Determine the [X, Y] coordinate at the center of the cell enclosing the given text.  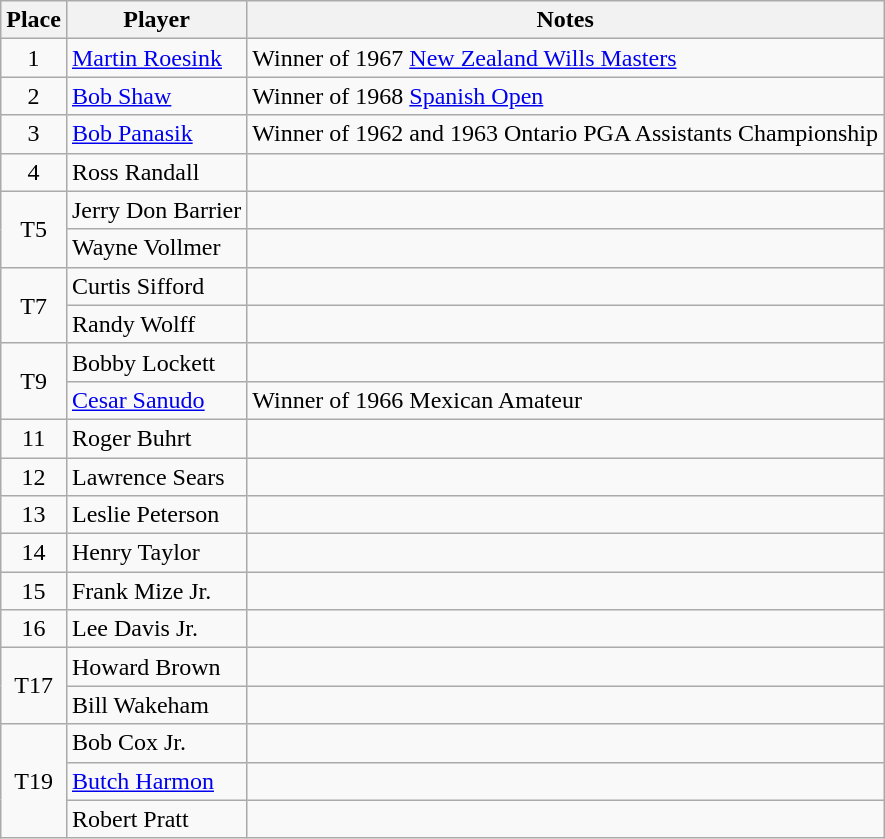
Henry Taylor [156, 553]
12 [34, 477]
Wayne Vollmer [156, 248]
T7 [34, 305]
T17 [34, 686]
Butch Harmon [156, 781]
Bobby Lockett [156, 362]
4 [34, 172]
14 [34, 553]
13 [34, 515]
Winner of 1967 New Zealand Wills Masters [566, 58]
1 [34, 58]
Lee Davis Jr. [156, 629]
Winner of 1962 and 1963 Ontario PGA Assistants Championship [566, 134]
Leslie Peterson [156, 515]
11 [34, 438]
Bill Wakeham [156, 705]
Jerry Don Barrier [156, 210]
Randy Wolff [156, 324]
Notes [566, 20]
Bob Shaw [156, 96]
3 [34, 134]
Cesar Sanudo [156, 400]
Place [34, 20]
T9 [34, 381]
Player [156, 20]
T5 [34, 229]
15 [34, 591]
2 [34, 96]
Frank Mize Jr. [156, 591]
16 [34, 629]
Ross Randall [156, 172]
Howard Brown [156, 667]
Winner of 1968 Spanish Open [566, 96]
Roger Buhrt [156, 438]
Robert Pratt [156, 819]
Curtis Sifford [156, 286]
Bob Panasik [156, 134]
Bob Cox Jr. [156, 743]
Martin Roesink [156, 58]
Lawrence Sears [156, 477]
T19 [34, 781]
Winner of 1966 Mexican Amateur [566, 400]
